Determine the (X, Y) coordinate at the center of the cell enclosing the given text.  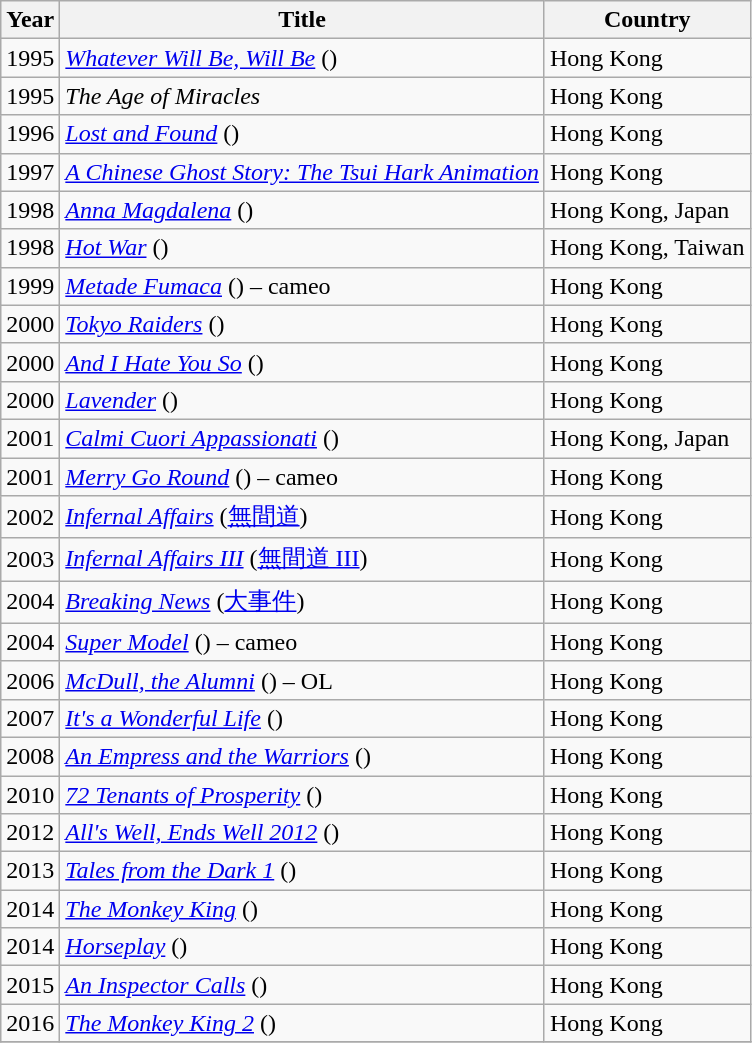
Tales from the Dark 1 () (302, 871)
Calmi Cuori Appassionati () (302, 438)
Infernal Affairs III (無間道 III) (302, 560)
Merry Go Round () – cameo (302, 477)
Hot War () (302, 248)
It's a Wonderful Life () (302, 718)
2010 (30, 795)
2008 (30, 756)
Lavender () (302, 400)
An Empress and the Warriors () (302, 756)
Super Model () – cameo (302, 642)
2006 (30, 680)
An Inspector Calls () (302, 985)
Title (302, 20)
Year (30, 20)
1999 (30, 286)
Breaking News (大事件) (302, 602)
Horseplay () (302, 947)
2013 (30, 871)
2015 (30, 985)
The Age of Miracles (302, 96)
Whatever Will Be, Will Be () (302, 58)
Hong Kong, Taiwan (647, 248)
Infernal Affairs (無間道) (302, 518)
The Monkey King () (302, 909)
The Monkey King 2 () (302, 1023)
72 Tenants of Prosperity () (302, 795)
Metade Fumaca () – cameo (302, 286)
2016 (30, 1023)
Anna Magdalena () (302, 210)
2007 (30, 718)
A Chinese Ghost Story: The Tsui Hark Animation (302, 172)
McDull, the Alumni () – OL (302, 680)
1996 (30, 134)
1997 (30, 172)
And I Hate You So () (302, 362)
Lost and Found () (302, 134)
2012 (30, 833)
2002 (30, 518)
Tokyo Raiders () (302, 324)
Country (647, 20)
2003 (30, 560)
All's Well, Ends Well 2012 () (302, 833)
